Scan for the cell matching the given text and deliver its (x, y) coordinate at center. 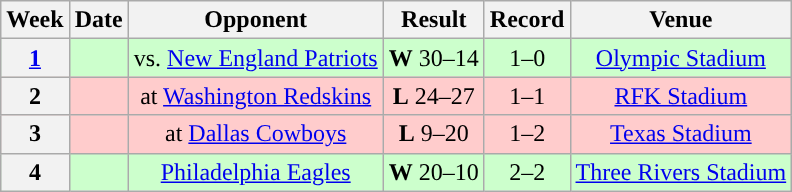
Olympic Stadium (681, 58)
W 30–14 (434, 58)
Record (527, 20)
3 (35, 134)
1–2 (527, 134)
1 (35, 58)
2–2 (527, 172)
1–1 (527, 96)
at Dallas Cowboys (256, 134)
2 (35, 96)
vs. New England Patriots (256, 58)
1–0 (527, 58)
Week (35, 20)
L 24–27 (434, 96)
W 20–10 (434, 172)
L 9–20 (434, 134)
at Washington Redskins (256, 96)
Philadelphia Eagles (256, 172)
RFK Stadium (681, 96)
Three Rivers Stadium (681, 172)
Result (434, 20)
Opponent (256, 20)
Texas Stadium (681, 134)
Venue (681, 20)
Date (98, 20)
4 (35, 172)
